Provide the [X, Y] coordinate of the cell's center where the given text is located.  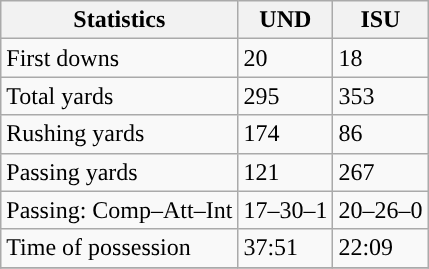
267 [380, 172]
20–26–0 [380, 210]
ISU [380, 20]
First downs [120, 58]
Passing yards [120, 172]
22:09 [380, 248]
Passing: Comp–Att–Int [120, 210]
Rushing yards [120, 134]
UND [286, 20]
Statistics [120, 20]
353 [380, 96]
Time of possession [120, 248]
37:51 [286, 248]
174 [286, 134]
295 [286, 96]
20 [286, 58]
86 [380, 134]
Total yards [120, 96]
121 [286, 172]
17–30–1 [286, 210]
18 [380, 58]
